Determine the (X, Y) coordinate at the center of the cell enclosing the given text.  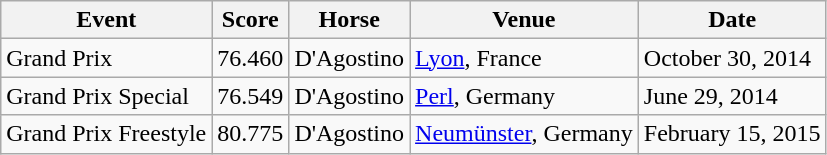
Perl, Germany (524, 96)
Grand Prix (106, 58)
October 30, 2014 (732, 58)
February 15, 2015 (732, 134)
Venue (524, 20)
Horse (350, 20)
June 29, 2014 (732, 96)
Neumünster, Germany (524, 134)
76.460 (250, 58)
76.549 (250, 96)
Event (106, 20)
Date (732, 20)
Lyon, France (524, 58)
Score (250, 20)
Grand Prix Special (106, 96)
Grand Prix Freestyle (106, 134)
80.775 (250, 134)
